Scan for the cell matching the given text and deliver its (x, y) coordinate at center. 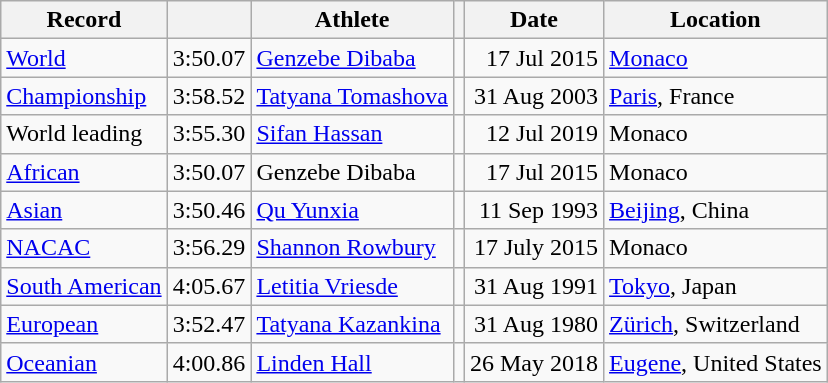
Oceanian (84, 362)
Record (84, 20)
Location (716, 20)
3:58.52 (209, 96)
Sifan Hassan (352, 134)
Tatyana Kazankina (352, 324)
Date (534, 20)
12 Jul 2019 (534, 134)
African (84, 172)
3:55.30 (209, 134)
Eugene, United States (716, 362)
4:00.86 (209, 362)
Tatyana Tomashova (352, 96)
3:56.29 (209, 248)
Championship (84, 96)
South American (84, 286)
Asian (84, 210)
Zürich, Switzerland (716, 324)
Athlete (352, 20)
3:50.46 (209, 210)
European (84, 324)
World leading (84, 134)
26 May 2018 (534, 362)
4:05.67 (209, 286)
31 Aug 1980 (534, 324)
Shannon Rowbury (352, 248)
Paris, France (716, 96)
Beijing, China (716, 210)
Letitia Vriesde (352, 286)
17 July 2015 (534, 248)
Qu Yunxia (352, 210)
11 Sep 1993 (534, 210)
NACAC (84, 248)
3:52.47 (209, 324)
World (84, 58)
31 Aug 2003 (534, 96)
Linden Hall (352, 362)
31 Aug 1991 (534, 286)
Tokyo, Japan (716, 286)
